Output the (x, y) coordinate of the center of the cell containing the given text.  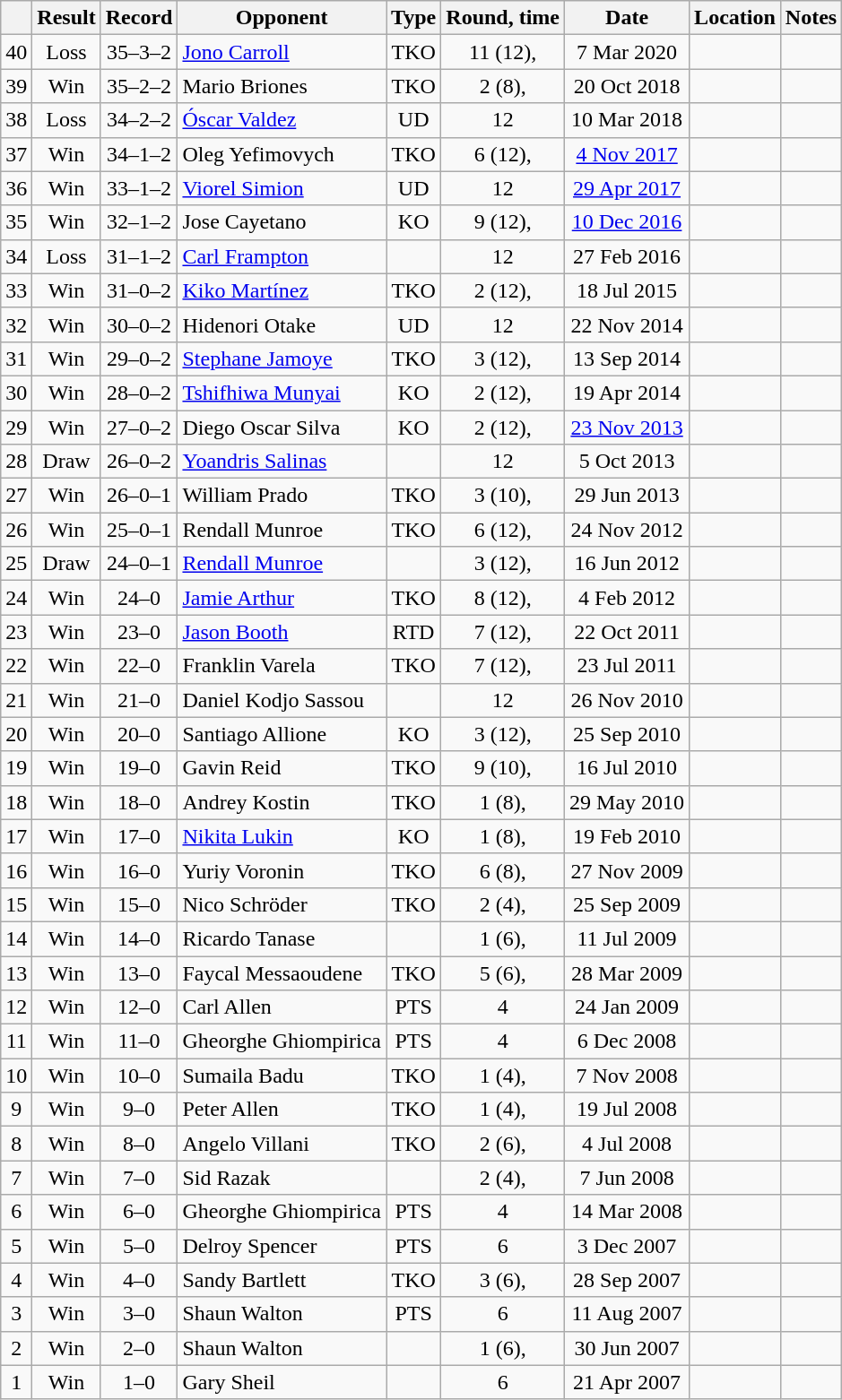
10 Dec 2016 (628, 222)
Sumaila Badu (282, 1076)
2 (6), (503, 1144)
7 Jun 2008 (628, 1178)
31–0–2 (139, 290)
35–2–2 (139, 86)
Viorel Simion (282, 188)
Stephane Jamoye (282, 359)
26–0–2 (139, 462)
3 (16, 1314)
3 (10), (503, 496)
21 (16, 700)
27 Nov 2009 (628, 870)
Jono Carroll (282, 52)
22–0 (139, 666)
3 (6), (503, 1280)
10 Mar 2018 (628, 120)
Santiago Allione (282, 734)
21–0 (139, 700)
15 (16, 904)
40 (16, 52)
16–0 (139, 870)
23 Jul 2011 (628, 666)
11–0 (139, 1041)
5 (6), (503, 972)
Jason Booth (282, 632)
Sandy Bartlett (282, 1280)
Andrey Kostin (282, 802)
9 (12), (503, 222)
Jamie Arthur (282, 598)
24–0 (139, 598)
18 Jul 2015 (628, 290)
William Prado (282, 496)
20–0 (139, 734)
34–1–2 (139, 154)
25 (16, 564)
37 (16, 154)
19 Feb 2010 (628, 836)
38 (16, 120)
7 Mar 2020 (628, 52)
20 Oct 2018 (628, 86)
29 May 2010 (628, 802)
Delroy Spencer (282, 1246)
Opponent (282, 18)
Ricardo Tanase (282, 938)
27 Feb 2016 (628, 256)
11 (12), (503, 52)
32 (16, 324)
30–0–2 (139, 324)
Kiko Martínez (282, 290)
7 (16, 1178)
Nico Schröder (282, 904)
14 (16, 938)
26–0–1 (139, 496)
30 Jun 2007 (628, 1348)
17 (16, 836)
33 (16, 290)
13 (16, 972)
24 Nov 2012 (628, 530)
35–3–2 (139, 52)
Record (139, 18)
Location (735, 18)
22 (16, 666)
4 Nov 2017 (628, 154)
13–0 (139, 972)
Peter Allen (282, 1110)
22 Nov 2014 (628, 324)
7 Nov 2008 (628, 1076)
Tshifhiwa Munyai (282, 393)
23 Nov 2013 (628, 428)
9 (10), (503, 768)
Jose Cayetano (282, 222)
24–0–1 (139, 564)
10 (16, 1076)
3–0 (139, 1314)
19 Jul 2008 (628, 1110)
18–0 (139, 802)
Mario Briones (282, 86)
28 (16, 462)
28 Sep 2007 (628, 1280)
4–0 (139, 1280)
8 (16, 1144)
Carl Frampton (282, 256)
19 Apr 2014 (628, 393)
6–0 (139, 1212)
Gavin Reid (282, 768)
RTD (412, 632)
2–0 (139, 1348)
Hidenori Otake (282, 324)
34–2–2 (139, 120)
27 (16, 496)
15–0 (139, 904)
32–1–2 (139, 222)
Daniel Kodjo Sassou (282, 700)
Type (412, 18)
36 (16, 188)
8–0 (139, 1144)
2 (8), (503, 86)
5–0 (139, 1246)
35 (16, 222)
2 (16, 1348)
19 (16, 768)
25–0–1 (139, 530)
4 Feb 2012 (628, 598)
16 Jun 2012 (628, 564)
Franklin Varela (282, 666)
31–1–2 (139, 256)
9 (16, 1110)
7–0 (139, 1178)
Notes (811, 18)
29 Jun 2013 (628, 496)
Yuriy Voronin (282, 870)
33–1–2 (139, 188)
11 (16, 1041)
22 Oct 2011 (628, 632)
31 (16, 359)
39 (16, 86)
5 (16, 1246)
Result (66, 18)
16 Jul 2010 (628, 768)
Nikita Lukin (282, 836)
Óscar Valdez (282, 120)
10–0 (139, 1076)
14–0 (139, 938)
Carl Allen (282, 1007)
24 Jan 2009 (628, 1007)
25 Sep 2010 (628, 734)
34 (16, 256)
Diego Oscar Silva (282, 428)
23–0 (139, 632)
Gary Sheil (282, 1382)
4 Jul 2008 (628, 1144)
Round, time (503, 18)
25 Sep 2009 (628, 904)
11 Jul 2009 (628, 938)
3 Dec 2007 (628, 1246)
29 Apr 2017 (628, 188)
11 Aug 2007 (628, 1314)
Faycal Messaoudene (282, 972)
1 (16, 1382)
12–0 (139, 1007)
18 (16, 802)
26 Nov 2010 (628, 700)
Yoandris Salinas (282, 462)
Angelo Villani (282, 1144)
13 Sep 2014 (628, 359)
29 (16, 428)
26 (16, 530)
14 Mar 2008 (628, 1212)
30 (16, 393)
Date (628, 18)
5 Oct 2013 (628, 462)
16 (16, 870)
8 (12), (503, 598)
27–0–2 (139, 428)
23 (16, 632)
28 Mar 2009 (628, 972)
9–0 (139, 1110)
20 (16, 734)
17–0 (139, 836)
6 (8), (503, 870)
1–0 (139, 1382)
28–0–2 (139, 393)
19–0 (139, 768)
6 Dec 2008 (628, 1041)
Oleg Yefimovych (282, 154)
Sid Razak (282, 1178)
21 Apr 2007 (628, 1382)
24 (16, 598)
29–0–2 (139, 359)
